Provide the [X, Y] coordinate of the cell's center where the given text is located.  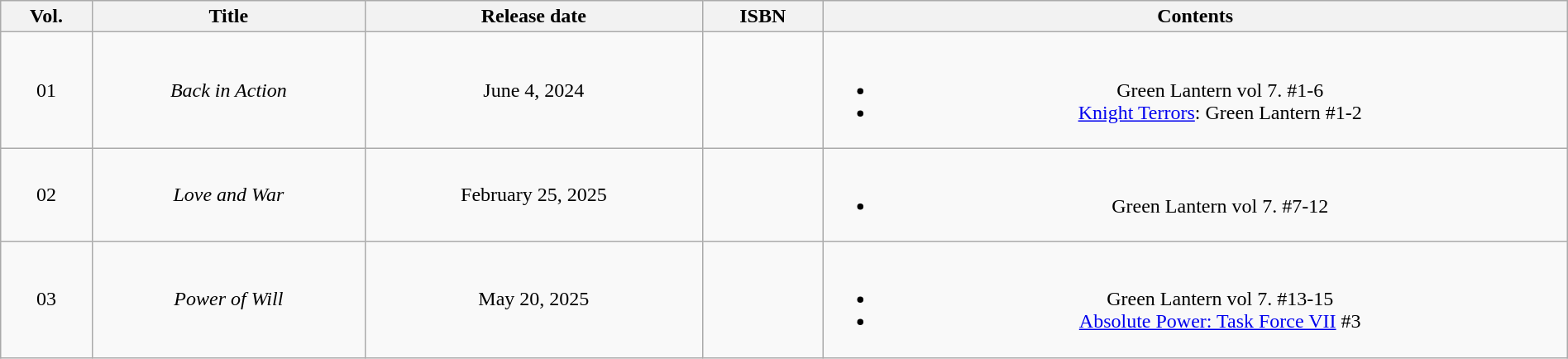
03 [46, 299]
Back in Action [228, 90]
February 25, 2025 [533, 195]
Title [228, 17]
Vol. [46, 17]
May 20, 2025 [533, 299]
Love and War [228, 195]
02 [46, 195]
Green Lantern vol 7. #13-15Absolute Power: Task Force VII #3 [1195, 299]
June 4, 2024 [533, 90]
Release date [533, 17]
Green Lantern vol 7. #7-12 [1195, 195]
01 [46, 90]
Contents [1195, 17]
Power of Will [228, 299]
ISBN [762, 17]
Green Lantern vol 7. #1-6Knight Terrors: Green Lantern #1-2 [1195, 90]
